From the cell containing the given text, extract its center point as [x, y] coordinate. 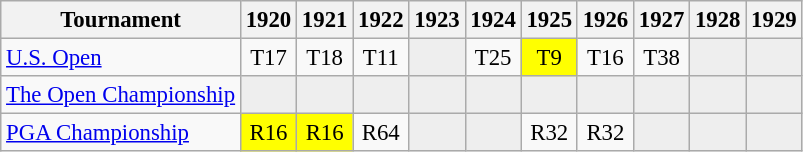
T38 [661, 58]
PGA Championship [121, 133]
1925 [549, 20]
R64 [381, 133]
T9 [549, 58]
1924 [493, 20]
1922 [381, 20]
1920 [268, 20]
T25 [493, 58]
T18 [325, 58]
T11 [381, 58]
T16 [605, 58]
1928 [718, 20]
1929 [774, 20]
Tournament [121, 20]
The Open Championship [121, 95]
1921 [325, 20]
1923 [437, 20]
U.S. Open [121, 58]
1927 [661, 20]
1926 [605, 20]
T17 [268, 58]
